Output the [X, Y] coordinate of the center of the cell containing the given text.  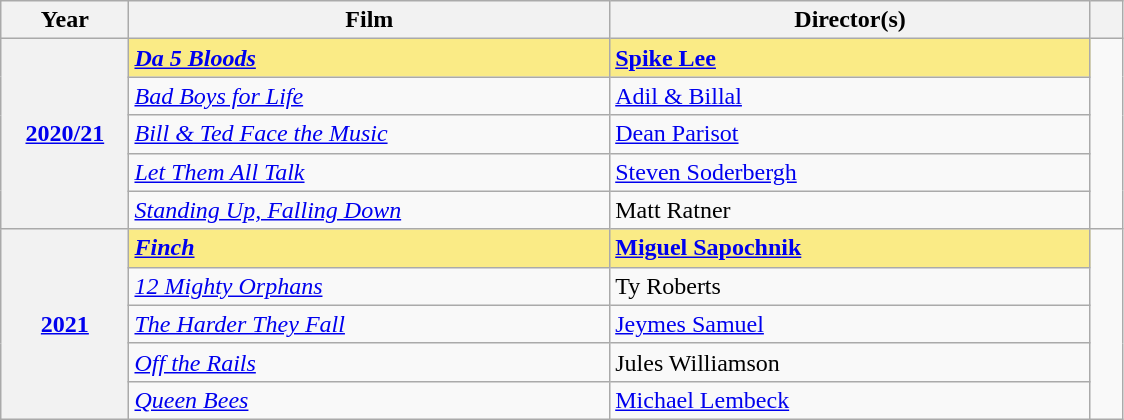
Year [65, 20]
Let Them All Talk [370, 172]
2020/21 [65, 134]
Standing Up, Falling Down [370, 210]
The Harder They Fall [370, 324]
2021 [65, 324]
Matt Ratner [850, 210]
Off the Rails [370, 362]
Dean Parisot [850, 134]
Steven Soderbergh [850, 172]
Da 5 Bloods [370, 58]
Jeymes Samuel [850, 324]
Bill & Ted Face the Music [370, 134]
Ty Roberts [850, 286]
Jules Williamson [850, 362]
Michael Lembeck [850, 400]
Adil & Billal [850, 96]
Spike Lee [850, 58]
Miguel Sapochnik [850, 248]
Finch [370, 248]
Queen Bees [370, 400]
Bad Boys for Life [370, 96]
12 Mighty Orphans [370, 286]
Film [370, 20]
Director(s) [850, 20]
